Pinpoint the cell where the given text exists, returning its (X, Y) midpoint coordinate. 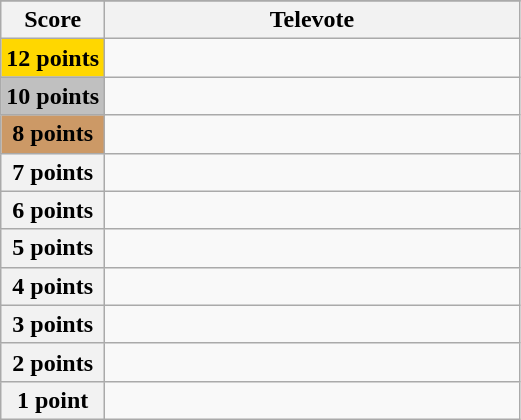
7 points (53, 172)
2 points (53, 362)
12 points (53, 58)
Score (53, 20)
1 point (53, 400)
8 points (53, 134)
10 points (53, 96)
4 points (53, 286)
5 points (53, 248)
3 points (53, 324)
Televote (312, 20)
6 points (53, 210)
